Output the (x, y) coordinate of the center of the cell containing the given text.  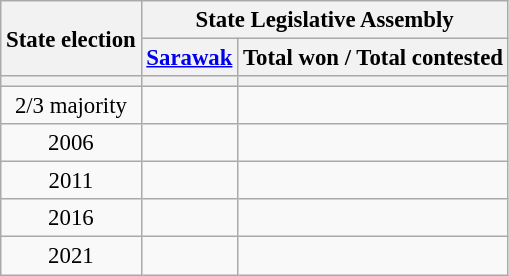
2006 (71, 143)
2016 (71, 219)
2011 (71, 181)
State Legislative Assembly (324, 20)
Sarawak (190, 58)
2/3 majority (71, 106)
Total won / Total contested (374, 58)
State election (71, 38)
2021 (71, 256)
